Determine the (X, Y) coordinate at the center of the cell enclosing the given text.  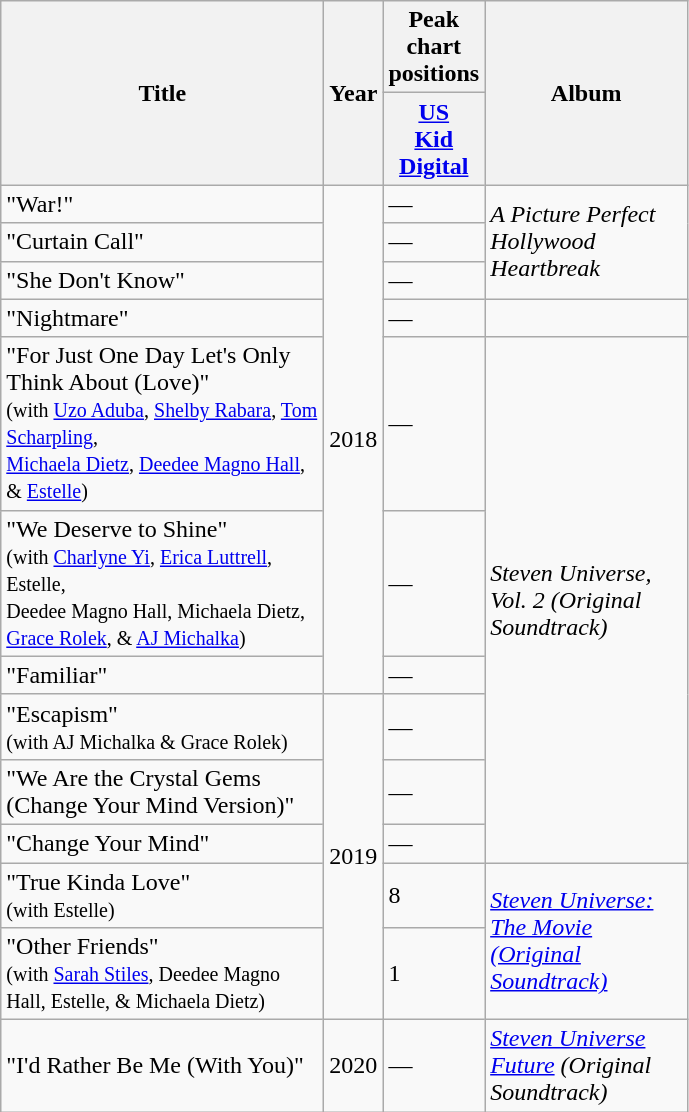
2019 (354, 856)
"She Don't Know" (162, 280)
2020 (354, 1066)
Year (354, 93)
Steven Universe: The Movie (Original Soundtrack) (586, 940)
"Escapism" (with AJ Michalka & Grace Rolek) (162, 726)
Steven Universe, Vol. 2 (Original Soundtrack) (586, 600)
"War!" (162, 204)
"Nightmare" (162, 318)
"Other Friends" (with Sarah Stiles, Deedee Magno Hall, Estelle, & Michaela Dietz) (162, 974)
Title (162, 93)
"We Are the Crystal Gems(Change Your Mind Version)" (162, 792)
"We Deserve to Shine" (with Charlyne Yi, Erica Luttrell, Estelle, Deedee Magno Hall, Michaela Dietz, Grace Rolek, & AJ Michalka) (162, 583)
Steven Universe Future (Original Soundtrack) (586, 1066)
A Picture Perfect Hollywood Heartbreak (586, 242)
8 (434, 894)
"True Kinda Love" (with Estelle) (162, 894)
"I'd Rather Be Me (With You)" (162, 1066)
"Familiar" (162, 675)
Album (586, 93)
Peak chart positions (434, 47)
"Curtain Call" (162, 242)
USKidDigital (434, 139)
2018 (354, 440)
1 (434, 974)
"For Just One Day Let's Only Think About (Love)" (with Uzo Aduba, Shelby Rabara, Tom Scharpling, Michaela Dietz, Deedee Magno Hall, & Estelle) (162, 424)
"Change Your Mind" (162, 843)
